Provide the (x, y) coordinate of the cell's center where the given text is located.  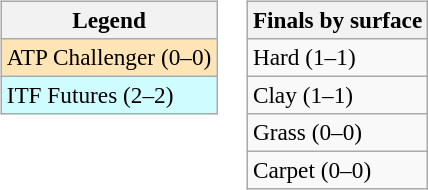
ATP Challenger (0–0) (108, 57)
Finals by surface (337, 20)
ITF Futures (2–2) (108, 95)
Hard (1–1) (337, 57)
Clay (1–1) (337, 95)
Carpet (0–0) (337, 171)
Legend (108, 20)
Grass (0–0) (337, 133)
